Search for the cell housing the specified text and yield its [X, Y] center coordinate. 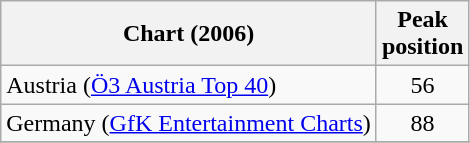
Chart (2006) [189, 34]
88 [422, 123]
Austria (Ö3 Austria Top 40) [189, 85]
Peakposition [422, 34]
Germany (GfK Entertainment Charts) [189, 123]
56 [422, 85]
